Determine the [x, y] coordinate at the center of the cell enclosing the given text.  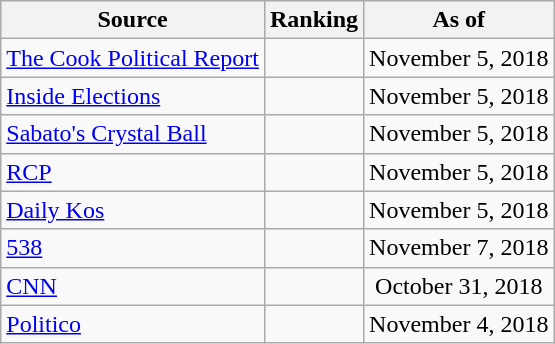
As of [459, 20]
Inside Elections [133, 96]
538 [133, 248]
Ranking [314, 20]
Daily Kos [133, 210]
Sabato's Crystal Ball [133, 134]
November 7, 2018 [459, 248]
Politico [133, 324]
RCP [133, 172]
CNN [133, 286]
November 4, 2018 [459, 324]
October 31, 2018 [459, 286]
The Cook Political Report [133, 58]
Source [133, 20]
